Scan for the cell matching the given text and deliver its (x, y) coordinate at center. 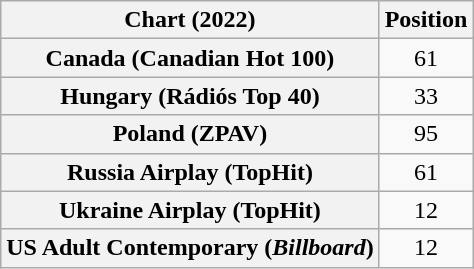
Ukraine Airplay (TopHit) (190, 210)
Position (426, 20)
33 (426, 96)
Hungary (Rádiós Top 40) (190, 96)
Chart (2022) (190, 20)
US Adult Contemporary (Billboard) (190, 248)
95 (426, 134)
Canada (Canadian Hot 100) (190, 58)
Russia Airplay (TopHit) (190, 172)
Poland (ZPAV) (190, 134)
